Search for the cell housing the specified text and yield its [x, y] center coordinate. 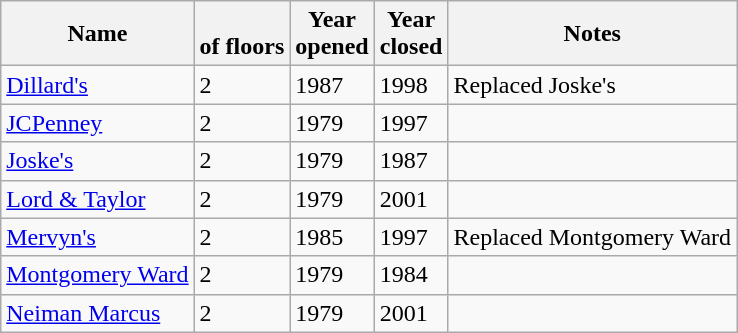
JCPenney [98, 123]
Yearclosed [411, 34]
1984 [411, 275]
Dillard's [98, 85]
Mervyn's [98, 237]
Yearopened [332, 34]
Replaced Montgomery Ward [592, 237]
Replaced Joske's [592, 85]
1985 [332, 237]
of floors [242, 34]
Name [98, 34]
Lord & Taylor [98, 199]
1998 [411, 85]
Notes [592, 34]
Neiman Marcus [98, 313]
Joske's [98, 161]
Montgomery Ward [98, 275]
